Extract the (X, Y) coordinate from the center of the cell holding the provided text.  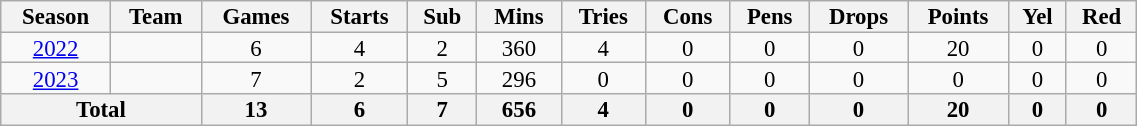
Tries (603, 16)
Yel (1037, 16)
Pens (770, 16)
Mins (520, 16)
Sub (442, 16)
656 (520, 110)
Team (156, 16)
Drops (858, 16)
2023 (56, 78)
Season (56, 16)
Points (958, 16)
296 (520, 78)
2022 (56, 48)
Cons (688, 16)
Total (101, 110)
Starts (360, 16)
Red (1101, 16)
5 (442, 78)
Games (256, 16)
360 (520, 48)
13 (256, 110)
